Scan for the cell matching the given text and deliver its (X, Y) coordinate at center. 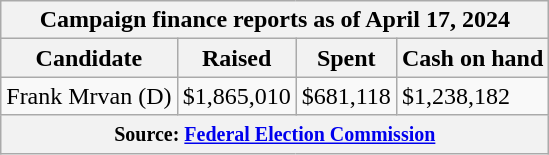
$1,238,182 (472, 96)
Frank Mrvan (D) (89, 96)
$1,865,010 (236, 96)
Raised (236, 58)
Source: Federal Election Commission (275, 134)
Campaign finance reports as of April 17, 2024 (275, 20)
$681,118 (346, 96)
Candidate (89, 58)
Cash on hand (472, 58)
Spent (346, 58)
